Capture the cell that displays the provided text and extract its [x, y] central coordinate. 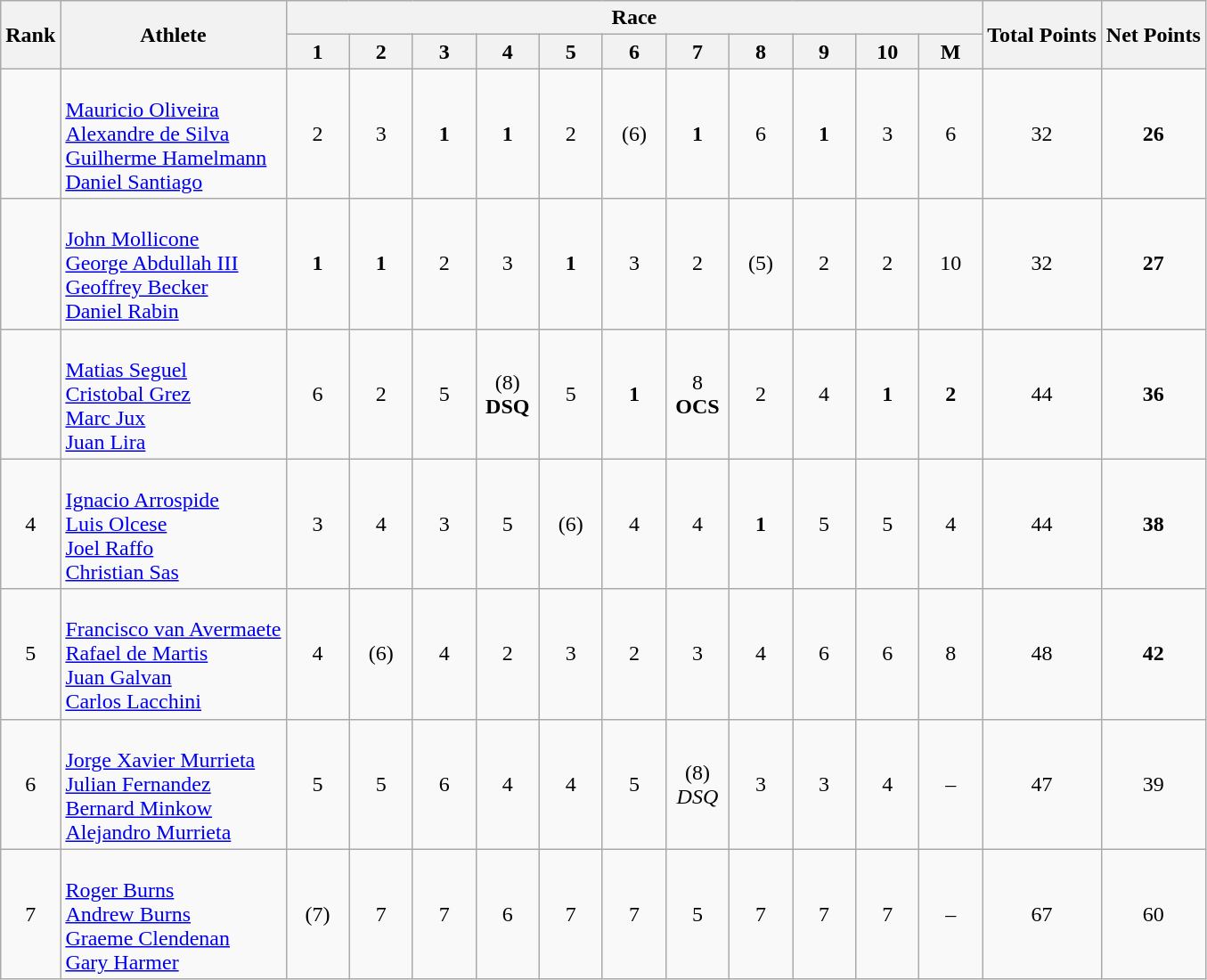
(7) [317, 914]
Total Points [1042, 35]
Race [634, 18]
48 [1042, 654]
Jorge Xavier MurrietaJulian FernandezBernard MinkowAlejandro Murrieta [173, 784]
9 [825, 52]
60 [1153, 914]
Francisco van AvermaeteRafael de MartisJuan GalvanCarlos Lacchini [173, 654]
26 [1153, 134]
47 [1042, 784]
67 [1042, 914]
Athlete [173, 35]
(5) [761, 264]
Matias SeguelCristobal GrezMarc JuxJuan Lira [173, 394]
8OCS [697, 394]
Roger BurnsAndrew BurnsGraeme ClendenanGary Harmer [173, 914]
39 [1153, 784]
Net Points [1153, 35]
Mauricio OliveiraAlexandre de SilvaGuilherme HamelmannDaniel Santiago [173, 134]
Rank [30, 35]
27 [1153, 264]
36 [1153, 394]
M [951, 52]
John MolliconeGeorge Abdullah IIIGeoffrey BeckerDaniel Rabin [173, 264]
Ignacio ArrospideLuis OlceseJoel RaffoChristian Sas [173, 524]
42 [1153, 654]
38 [1153, 524]
